Return the [x, y] coordinate for the center point of the cell that contains the specified text.  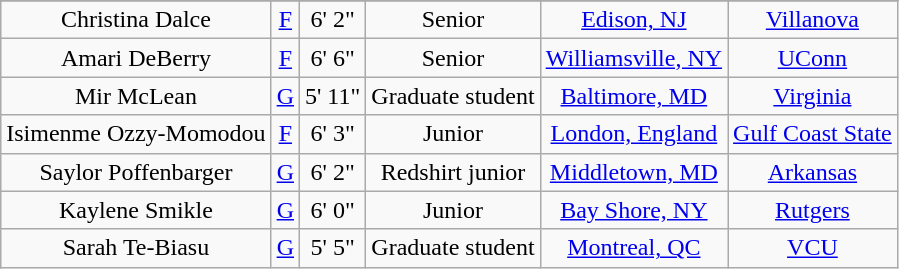
Sarah Te-Biasu [136, 248]
Isimenme Ozzy-Momodou [136, 134]
5' 11" [333, 96]
Kaylene Smikle [136, 210]
Montreal, QC [634, 248]
6' 0" [333, 210]
5' 5" [333, 248]
6' 3" [333, 134]
Mir McLean [136, 96]
6' 6" [333, 58]
Arkansas [813, 172]
Redshirt junior [453, 172]
Middletown, MD [634, 172]
Williamsville, NY [634, 58]
Bay Shore, NY [634, 210]
Gulf Coast State [813, 134]
Amari DeBerry [136, 58]
Christina Dalce [136, 20]
Villanova [813, 20]
Saylor Poffenbarger [136, 172]
Virginia [813, 96]
VCU [813, 248]
Edison, NJ [634, 20]
Baltimore, MD [634, 96]
UConn [813, 58]
London, England [634, 134]
Rutgers [813, 210]
